Identify which cell holds the provided text, then report its [X, Y] central coordinate. 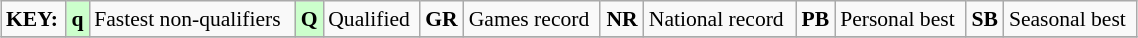
NR [622, 19]
Personal best [900, 19]
Seasonal best [1070, 19]
Games record [532, 19]
Q [309, 19]
Qualified [371, 19]
q [78, 19]
PB [816, 19]
KEY: [34, 19]
GR [442, 19]
Fastest non-qualifiers [192, 19]
National record [720, 19]
SB [985, 19]
